Identify which cell holds the provided text, then report its [x, y] central coordinate. 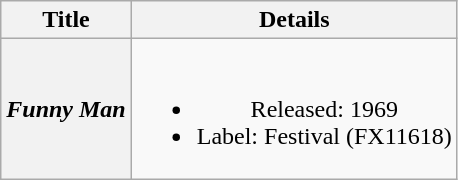
Details [294, 20]
Title [66, 20]
Funny Man [66, 109]
Released: 1969Label: Festival (FX11618) [294, 109]
